For the text-containing cell, return its midpoint in [X, Y] coordinate format. 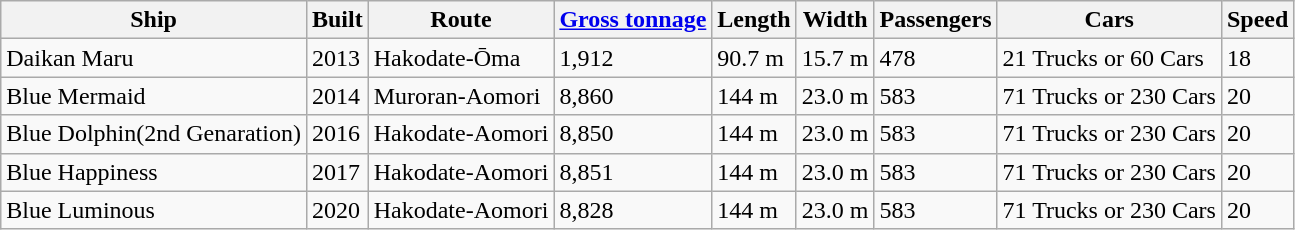
478 [936, 58]
2016 [337, 134]
Gross tonnage [633, 20]
8,851 [633, 172]
Muroran-Aomori [461, 96]
8,828 [633, 210]
2017 [337, 172]
Speed [1257, 20]
1,912 [633, 58]
Blue Luminous [154, 210]
Ship [154, 20]
8,860 [633, 96]
Daikan Maru [154, 58]
Cars [1109, 20]
2020 [337, 210]
Route [461, 20]
Hakodate-Ōma [461, 58]
Length [754, 20]
8,850 [633, 134]
Width [835, 20]
18 [1257, 58]
2013 [337, 58]
Passengers [936, 20]
2014 [337, 96]
Built [337, 20]
Blue Mermaid [154, 96]
90.7 m [754, 58]
Blue Happiness [154, 172]
15.7 m [835, 58]
21 Trucks or 60 Cars [1109, 58]
Blue Dolphin(2nd Genaration) [154, 134]
